Output the (X, Y) coordinate of the center of the cell containing the given text.  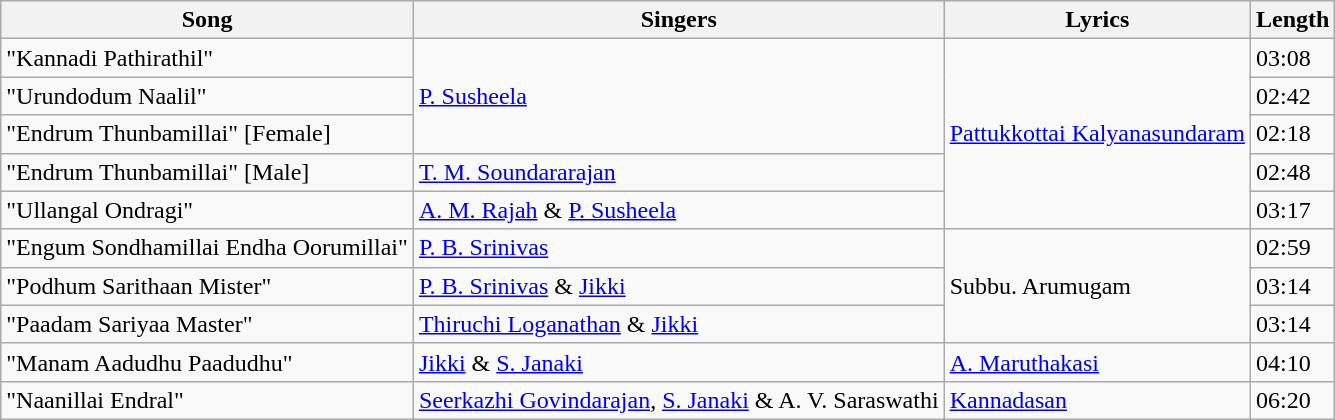
A. M. Rajah & P. Susheela (678, 210)
A. Maruthakasi (1097, 362)
"Podhum Sarithaan Mister" (208, 286)
Song (208, 20)
Seerkazhi Govindarajan, S. Janaki & A. V. Saraswathi (678, 400)
P. B. Srinivas (678, 248)
"Naanillai Endral" (208, 400)
Pattukkottai Kalyanasundaram (1097, 134)
02:48 (1292, 172)
"Ullangal Ondragi" (208, 210)
06:20 (1292, 400)
02:18 (1292, 134)
P. Susheela (678, 96)
Subbu. Arumugam (1097, 286)
T. M. Soundararajan (678, 172)
"Kannadi Pathirathil" (208, 58)
"Endrum Thunbamillai" [Male] (208, 172)
"Paadam Sariyaa Master" (208, 324)
Length (1292, 20)
Singers (678, 20)
Thiruchi Loganathan & Jikki (678, 324)
Lyrics (1097, 20)
"Urundodum Naalil" (208, 96)
03:08 (1292, 58)
02:42 (1292, 96)
Kannadasan (1097, 400)
"Manam Aadudhu Paadudhu" (208, 362)
04:10 (1292, 362)
03:17 (1292, 210)
02:59 (1292, 248)
"Engum Sondhamillai Endha Oorumillai" (208, 248)
"Endrum Thunbamillai" [Female] (208, 134)
Jikki & S. Janaki (678, 362)
P. B. Srinivas & Jikki (678, 286)
